Pinpoint the cell where the given text exists, returning its (x, y) midpoint coordinate. 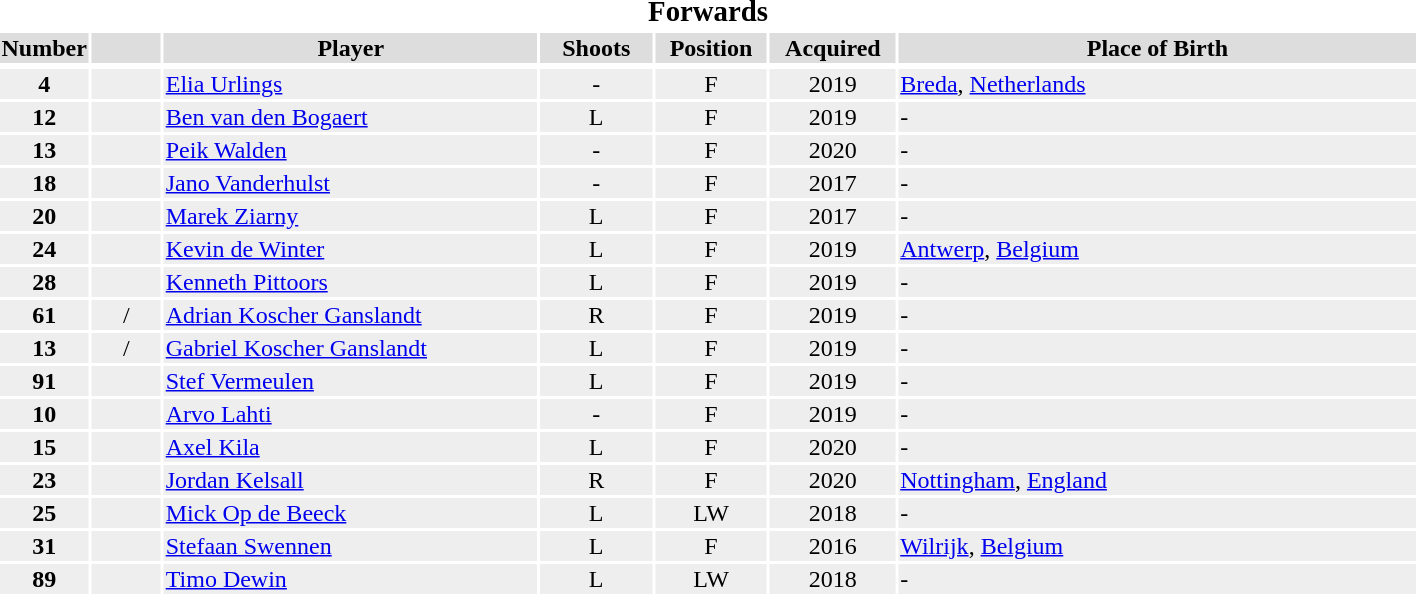
Marek Ziarny (350, 216)
20 (44, 216)
12 (44, 117)
24 (44, 249)
4 (44, 84)
Shoots (596, 48)
Jano Vanderhulst (350, 183)
Wilrijk, Belgium (1158, 546)
31 (44, 546)
Acquired (833, 48)
Gabriel Koscher Ganslandt (350, 348)
91 (44, 381)
Stef Vermeulen (350, 381)
Place of Birth (1158, 48)
89 (44, 579)
Breda, Netherlands (1158, 84)
18 (44, 183)
Stefaan Swennen (350, 546)
Position (711, 48)
28 (44, 282)
Axel Kila (350, 447)
Kevin de Winter (350, 249)
Kenneth Pittoors (350, 282)
15 (44, 447)
Arvo Lahti (350, 414)
23 (44, 480)
Adrian Koscher Ganslandt (350, 315)
Player (350, 48)
Antwerp, Belgium (1158, 249)
Jordan Kelsall (350, 480)
Ben van den Bogaert (350, 117)
Nottingham, England (1158, 480)
61 (44, 315)
Timo Dewin (350, 579)
Mick Op de Beeck (350, 513)
10 (44, 414)
2016 (833, 546)
Peik Walden (350, 150)
Number (44, 48)
Elia Urlings (350, 84)
25 (44, 513)
